Detect which cell encompasses the target text, then output its (x, y) center coordinate. 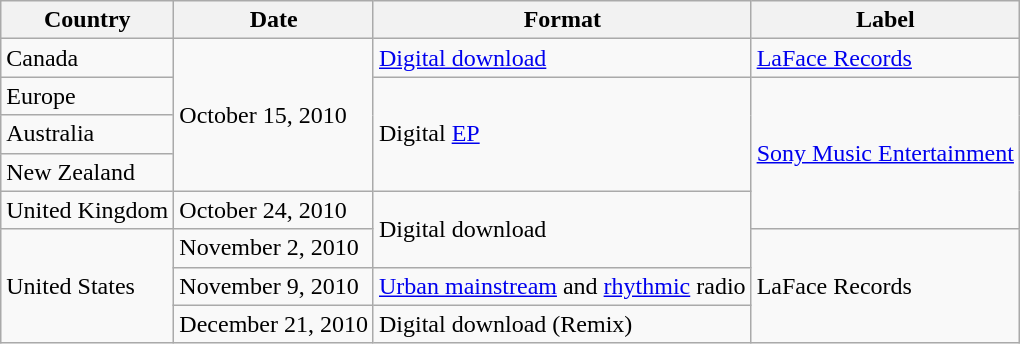
Canada (88, 58)
United Kingdom (88, 210)
Country (88, 20)
New Zealand (88, 172)
Date (274, 20)
Urban mainstream and rhythmic radio (562, 286)
November 2, 2010 (274, 248)
Label (885, 20)
United States (88, 286)
November 9, 2010 (274, 286)
December 21, 2010 (274, 324)
Australia (88, 134)
Sony Music Entertainment (885, 153)
Digital download (Remix) (562, 324)
October 24, 2010 (274, 210)
October 15, 2010 (274, 115)
Digital EP (562, 134)
Format (562, 20)
Europe (88, 96)
